Search for the cell housing the specified text and yield its [X, Y] center coordinate. 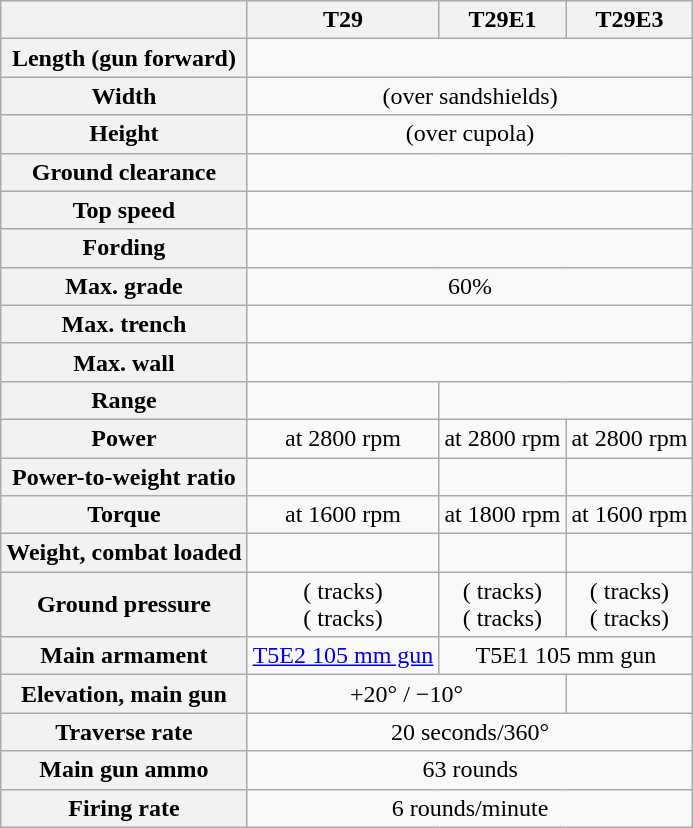
T29E3 [630, 20]
(over cupola) [470, 134]
Top speed [124, 210]
T29 [343, 20]
6 rounds/minute [470, 808]
Ground clearance [124, 172]
Elevation, main gun [124, 694]
Ground pressure [124, 604]
Range [124, 400]
Weight, combat loaded [124, 553]
Height [124, 134]
Max. wall [124, 362]
Max. trench [124, 324]
Power-to-weight ratio [124, 477]
+20° / −10° [406, 694]
Traverse rate [124, 732]
Length (gun forward) [124, 58]
Max. grade [124, 286]
Main armament [124, 656]
60% [470, 286]
20 seconds/360° [470, 732]
63 rounds [470, 770]
Main gun ammo [124, 770]
Power [124, 438]
Fording [124, 248]
Torque [124, 515]
T29E1 [502, 20]
Width [124, 96]
T5E1 105 mm gun [566, 656]
at 1800 rpm [502, 515]
Firing rate [124, 808]
(over sandshields) [470, 96]
T5E2 105 mm gun [343, 656]
